Scan for the cell matching the given text and deliver its (X, Y) coordinate at center. 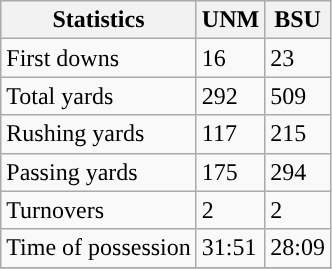
UNM (230, 20)
Rushing yards (99, 134)
509 (298, 96)
Passing yards (99, 172)
Time of possession (99, 248)
28:09 (298, 248)
175 (230, 172)
294 (298, 172)
Turnovers (99, 210)
292 (230, 96)
31:51 (230, 248)
23 (298, 58)
16 (230, 58)
117 (230, 134)
215 (298, 134)
BSU (298, 20)
Total yards (99, 96)
Statistics (99, 20)
First downs (99, 58)
